Find where the given text appears and provide that cell's center as (x, y) coordinate. 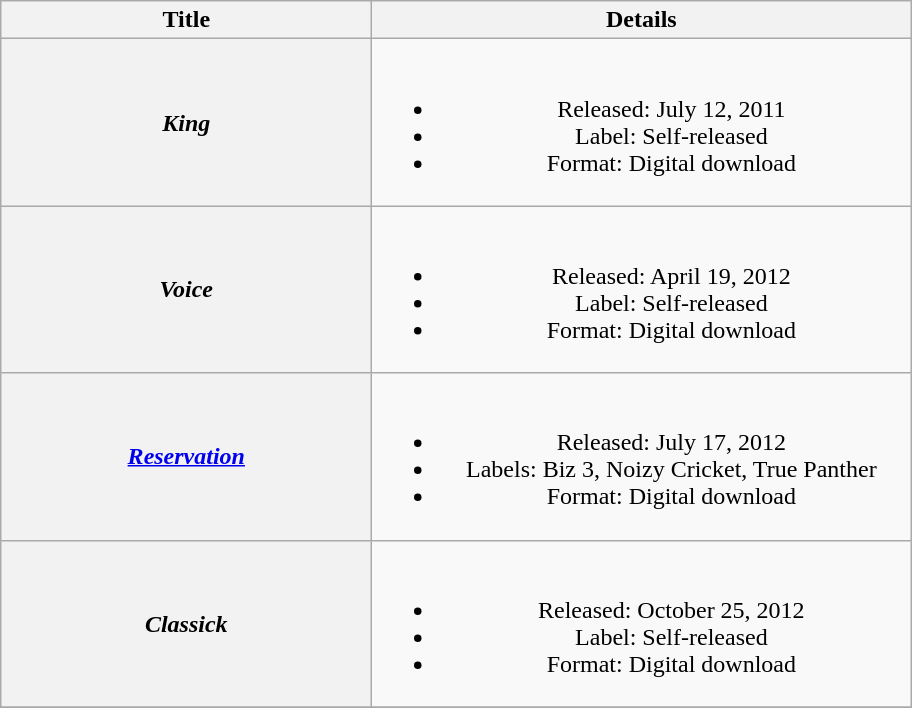
Released: October 25, 2012Label: Self-releasedFormat: Digital download (642, 624)
Voice (186, 290)
Title (186, 20)
Details (642, 20)
Reservation (186, 456)
King (186, 122)
Released: July 12, 2011Label: Self-releasedFormat: Digital download (642, 122)
Classick (186, 624)
Released: April 19, 2012Label: Self-releasedFormat: Digital download (642, 290)
Released: July 17, 2012Labels: Biz 3, Noizy Cricket, True PantherFormat: Digital download (642, 456)
